Return (x, y) of the center of cell containing provided text 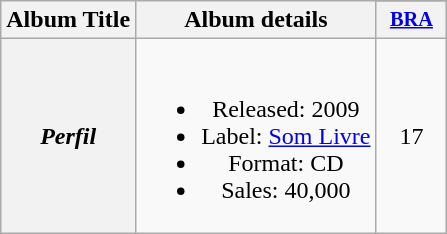
Album Title (68, 20)
Album details (256, 20)
17 (412, 136)
Perfil (68, 136)
BRA (412, 20)
Released: 2009Label: Som LivreFormat: CDSales: 40,000 (256, 136)
